Return the [x, y] coordinate for the center point of the cell that contains the specified text.  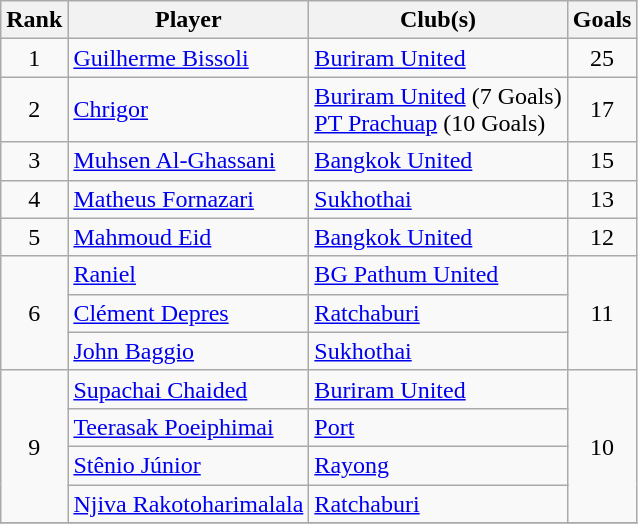
Njiva Rakotoharimalala [188, 503]
John Baggio [188, 351]
Rayong [438, 465]
Matheus Fornazari [188, 199]
Chrigor [188, 110]
6 [34, 313]
11 [602, 313]
2 [34, 110]
Guilherme Bissoli [188, 58]
Teerasak Poeiphimai [188, 427]
Club(s) [438, 20]
3 [34, 161]
Raniel [188, 275]
15 [602, 161]
25 [602, 58]
BG Pathum United [438, 275]
Port [438, 427]
9 [34, 446]
Clément Depres [188, 313]
4 [34, 199]
1 [34, 58]
12 [602, 237]
Mahmoud Eid [188, 237]
5 [34, 237]
10 [602, 446]
Supachai Chaided [188, 389]
17 [602, 110]
Buriram United (7 Goals)PT Prachuap (10 Goals) [438, 110]
Goals [602, 20]
13 [602, 199]
Rank [34, 20]
Stênio Júnior [188, 465]
Muhsen Al-Ghassani [188, 161]
Player [188, 20]
